Locate the cell with the specified text and output its (X, Y) center coordinate. 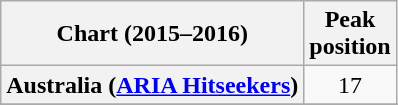
Chart (2015–2016) (152, 34)
Australia (ARIA Hitseekers) (152, 85)
Peakposition (350, 34)
17 (350, 85)
